Identify which cell holds the provided text, then report its [x, y] central coordinate. 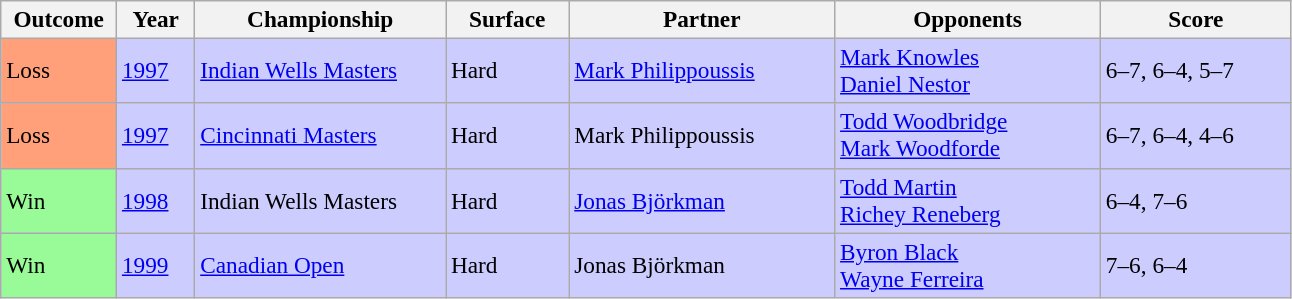
Championship [320, 19]
Cincinnati Masters [320, 136]
6–4, 7–6 [1196, 200]
Todd Woodbridge Mark Woodforde [968, 136]
Canadian Open [320, 264]
Outcome [59, 19]
Opponents [968, 19]
1998 [156, 200]
6–7, 6–4, 5–7 [1196, 70]
7–6, 6–4 [1196, 264]
Surface [508, 19]
6–7, 6–4, 4–6 [1196, 136]
Year [156, 19]
1999 [156, 264]
Todd Martin Richey Reneberg [968, 200]
Mark Knowles Daniel Nestor [968, 70]
Score [1196, 19]
Byron Black Wayne Ferreira [968, 264]
Partner [702, 19]
